Identify which cell holds the provided text, then report its (X, Y) central coordinate. 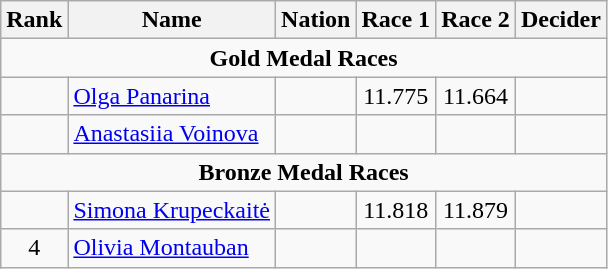
Name (172, 20)
Olga Panarina (172, 96)
Rank (34, 20)
4 (34, 248)
11.664 (476, 96)
11.818 (396, 210)
Decider (560, 20)
Race 1 (396, 20)
11.879 (476, 210)
Anastasiia Voinova (172, 134)
Race 2 (476, 20)
Simona Krupeckaitė (172, 210)
Bronze Medal Races (304, 172)
Nation (316, 20)
Gold Medal Races (304, 58)
11.775 (396, 96)
Olivia Montauban (172, 248)
